Provide the (x, y) coordinate of the cell's center where the given text is located.  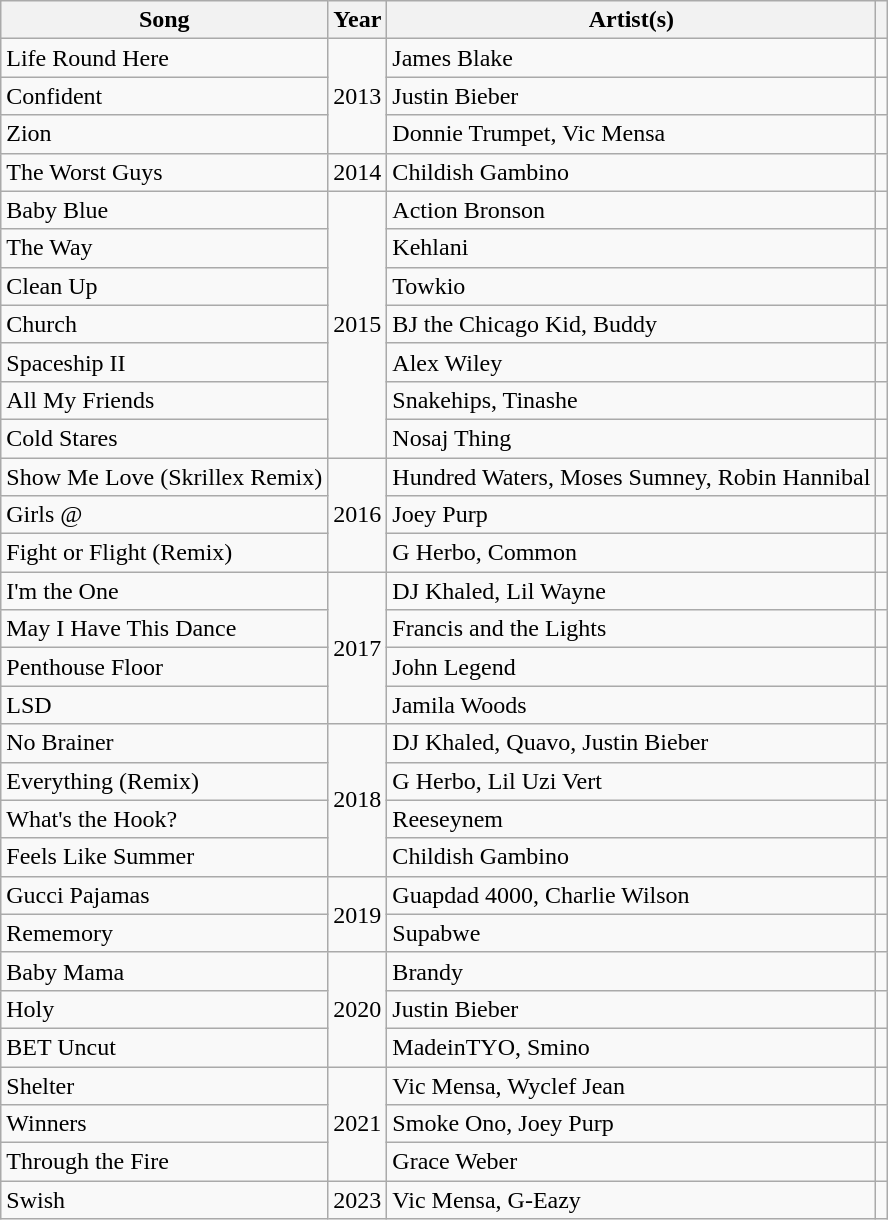
Spaceship II (164, 362)
Hundred Waters, Moses Sumney, Robin Hannibal (632, 477)
Vic Mensa, G-Eazy (632, 1200)
Supabwe (632, 933)
The Way (164, 248)
LSD (164, 705)
The Worst Guys (164, 172)
All My Friends (164, 400)
Girls @ (164, 515)
Snakehips, Tinashe (632, 400)
Kehlani (632, 248)
Church (164, 324)
Alex Wiley (632, 362)
G Herbo, Common (632, 553)
Baby Mama (164, 971)
Artist(s) (632, 20)
Reeseynem (632, 819)
Swish (164, 1200)
2016 (358, 515)
Vic Mensa, Wyclef Jean (632, 1085)
G Herbo, Lil Uzi Vert (632, 781)
James Blake (632, 58)
Feels Like Summer (164, 857)
Baby Blue (164, 210)
DJ Khaled, Lil Wayne (632, 591)
DJ Khaled, Quavo, Justin Bieber (632, 743)
2021 (358, 1123)
Jamila Woods (632, 705)
Joey Purp (632, 515)
2018 (358, 800)
2014 (358, 172)
Rememory (164, 933)
Zion (164, 134)
BET Uncut (164, 1047)
What's the Hook? (164, 819)
Guapdad 4000, Charlie Wilson (632, 895)
Francis and the Lights (632, 629)
Life Round Here (164, 58)
Brandy (632, 971)
Fight or Flight (Remix) (164, 553)
Grace Weber (632, 1162)
Through the Fire (164, 1162)
Song (164, 20)
2015 (358, 324)
Smoke Ono, Joey Purp (632, 1124)
Nosaj Thing (632, 438)
Action Bronson (632, 210)
2013 (358, 96)
BJ the Chicago Kid, Buddy (632, 324)
No Brainer (164, 743)
John Legend (632, 667)
Cold Stares (164, 438)
Everything (Remix) (164, 781)
Clean Up (164, 286)
2019 (358, 914)
Year (358, 20)
Winners (164, 1124)
Shelter (164, 1085)
MadeinTYO, Smino (632, 1047)
I'm the One (164, 591)
Show Me Love (Skrillex Remix) (164, 477)
Penthouse Floor (164, 667)
Confident (164, 96)
2017 (358, 648)
2023 (358, 1200)
May I Have This Dance (164, 629)
Towkio (632, 286)
Donnie Trumpet, Vic Mensa (632, 134)
Holy (164, 1009)
Gucci Pajamas (164, 895)
2020 (358, 1009)
